Extract the (x, y) coordinate from the center of the cell holding the provided text.  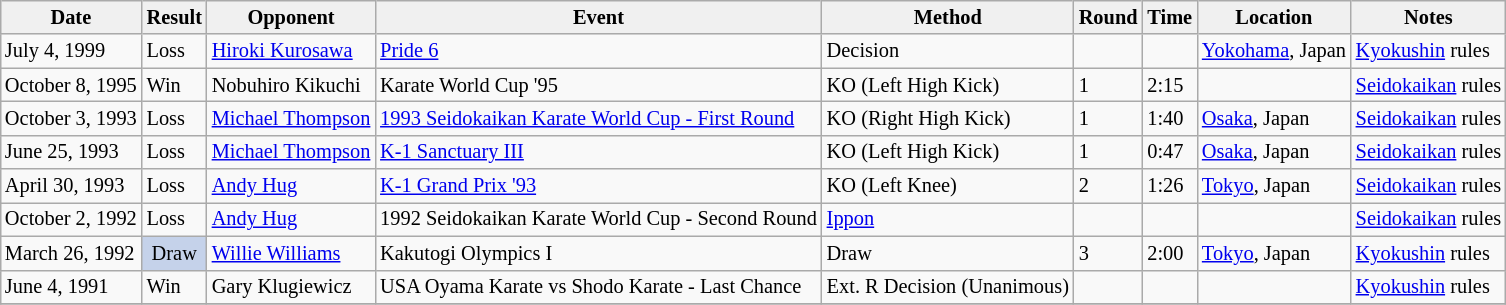
Round (1108, 18)
1992 Seidokaikan Karate World Cup - Second Round (598, 220)
June 4, 1991 (71, 287)
Time (1170, 18)
June 25, 1993 (71, 152)
Yokohama, Japan (1274, 51)
Hiroki Kurosawa (291, 51)
April 30, 1993 (71, 186)
Kakutogi Olympics I (598, 253)
Result (174, 18)
October 8, 1995 (71, 85)
October 3, 1993 (71, 119)
Gary Klugiewicz (291, 287)
2 (1108, 186)
1:26 (1170, 186)
Ext. R Decision (Unanimous) (948, 287)
2:00 (1170, 253)
Location (1274, 18)
K-1 Grand Prix '93 (598, 186)
1:40 (1170, 119)
1993 Seidokaikan Karate World Cup - First Round (598, 119)
2:15 (1170, 85)
Pride 6 (598, 51)
KO (Left Knee) (948, 186)
March 26, 1992 (71, 253)
Opponent (291, 18)
Ippon (948, 220)
USA Oyama Karate vs Shodo Karate - Last Chance (598, 287)
Method (948, 18)
July 4, 1999 (71, 51)
K-1 Sanctuary III (598, 152)
Date (71, 18)
3 (1108, 253)
Decision (948, 51)
KO (Right High Kick) (948, 119)
October 2, 1992 (71, 220)
Notes (1428, 18)
Event (598, 18)
Nobuhiro Kikuchi (291, 85)
Willie Williams (291, 253)
0:47 (1170, 152)
Karate World Cup '95 (598, 85)
